Extract the (X, Y) coordinate from the center of the cell holding the provided text.  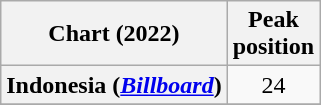
Peakposition (273, 34)
Indonesia (Billboard) (114, 85)
24 (273, 85)
Chart (2022) (114, 34)
